Extract the [x, y] coordinate from the center of the cell holding the provided text.  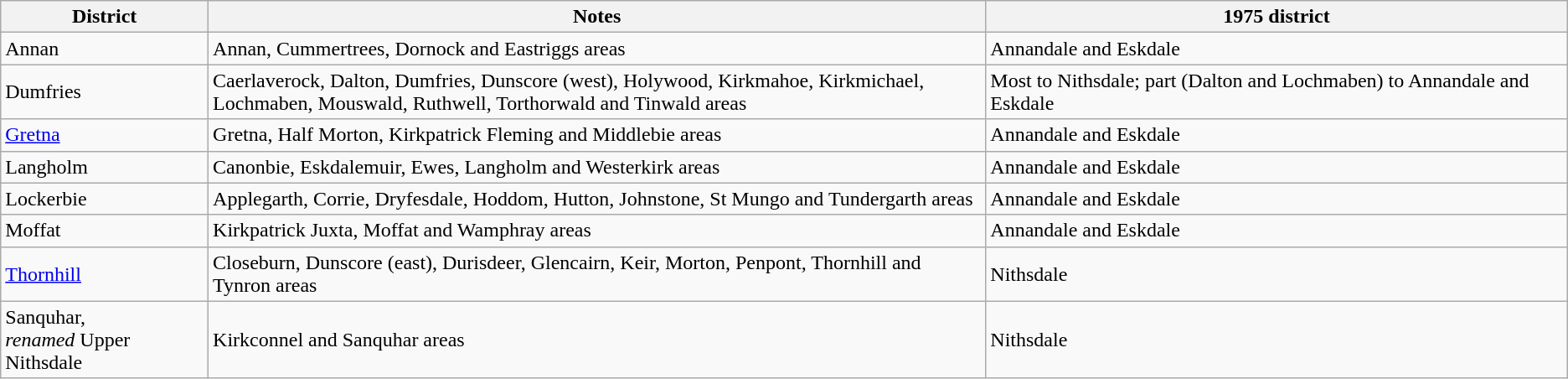
Most to Nithsdale; part (Dalton and Lochmaben) to Annandale and Eskdale [1277, 92]
District [105, 17]
Canonbie, Eskdalemuir, Ewes, Langholm and Westerkirk areas [597, 167]
Annan [105, 49]
Closeburn, Dunscore (east), Durisdeer, Glencairn, Keir, Morton, Penpont, Thornhill and Tynron areas [597, 273]
Kirkpatrick Juxta, Moffat and Wamphray areas [597, 231]
Thornhill [105, 273]
Lockerbie [105, 199]
1975 district [1277, 17]
Annan, Cummertrees, Dornock and Eastriggs areas [597, 49]
Notes [597, 17]
Gretna [105, 135]
Dumfries [105, 92]
Moffat [105, 231]
Gretna, Half Morton, Kirkpatrick Fleming and Middlebie areas [597, 135]
Caerlaverock, Dalton, Dumfries, Dunscore (west), Holywood, Kirkmahoe, Kirkmichael, Lochmaben, Mouswald, Ruthwell, Torthorwald and Tinwald areas [597, 92]
Applegarth, Corrie, Dryfesdale, Hoddom, Hutton, Johnstone, St Mungo and Tundergarth areas [597, 199]
Sanquhar, renamed Upper Nithsdale [105, 340]
Langholm [105, 167]
Kirkconnel and Sanquhar areas [597, 340]
